Return [X, Y] of the center of cell containing provided text 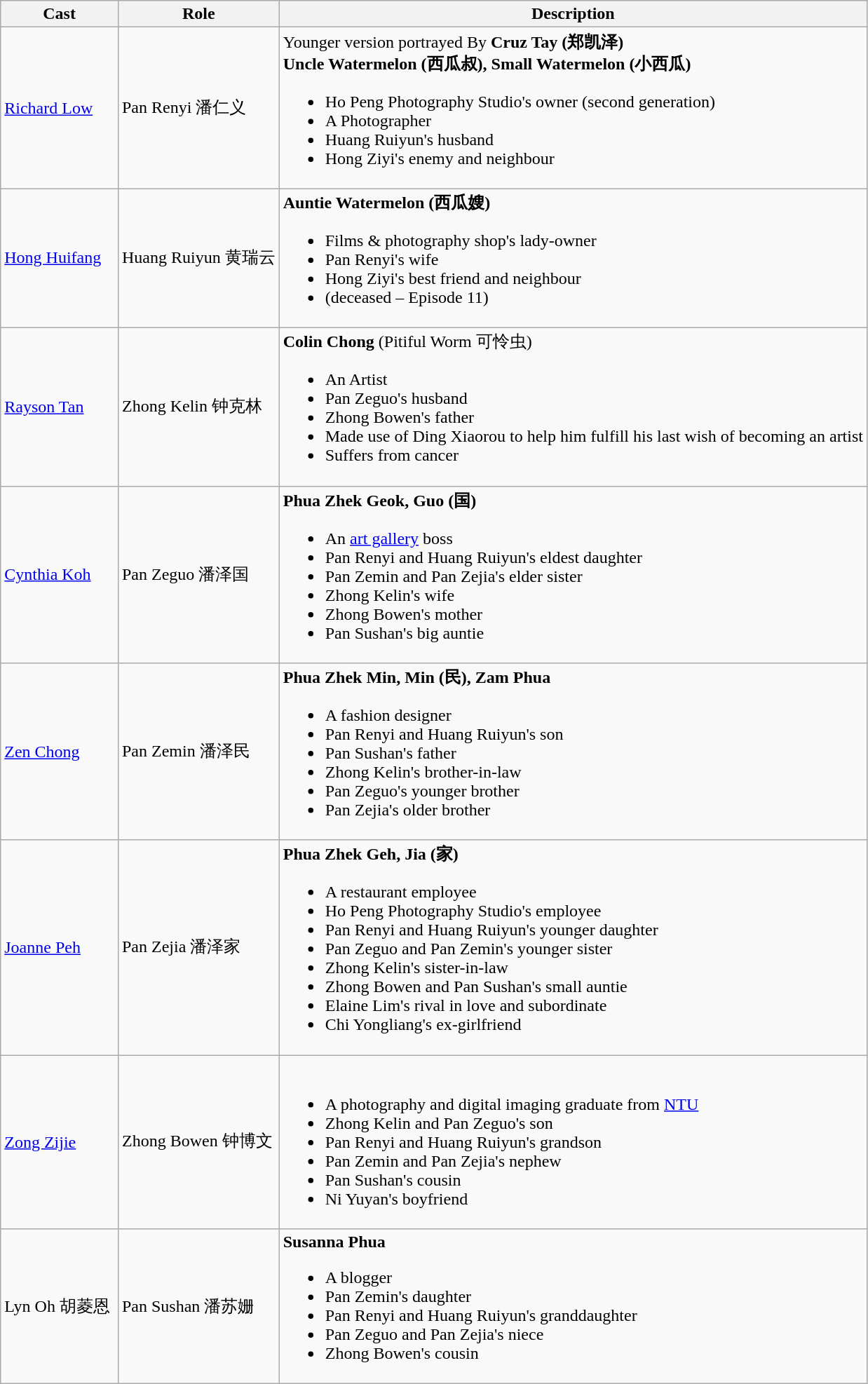
Pan Zejia 潘泽家 [198, 948]
Pan Renyi 潘仁义 [198, 108]
Zhong Bowen 钟博文 [198, 1142]
Pan Zeguo 潘泽国 [198, 575]
Huang Ruiyun 黄瑞云 [198, 258]
Pan Zemin 潘泽民 [198, 752]
Zong Zijie [60, 1142]
Richard Low [60, 108]
Zen Chong [60, 752]
Hong Huifang [60, 258]
Pan Sushan 潘苏姗 [198, 1307]
Auntie Watermelon (西瓜嫂)Films & photography shop's lady-ownerPan Renyi's wifeHong Ziyi's best friend and neighbour(deceased – Episode 11) [573, 258]
Joanne Peh [60, 948]
Zhong Kelin 钟克林 [198, 407]
Susanna PhuaA bloggerPan Zemin's daughterPan Renyi and Huang Ruiyun's granddaughterPan Zeguo and Pan Zejia's nieceZhong Bowen's cousin [573, 1307]
Description [573, 14]
Role [198, 14]
Lyn Oh 胡菱恩 [60, 1307]
Rayson Tan [60, 407]
Cast [60, 14]
Cynthia Koh [60, 575]
